For the text-containing cell, return its midpoint in (x, y) coordinate format. 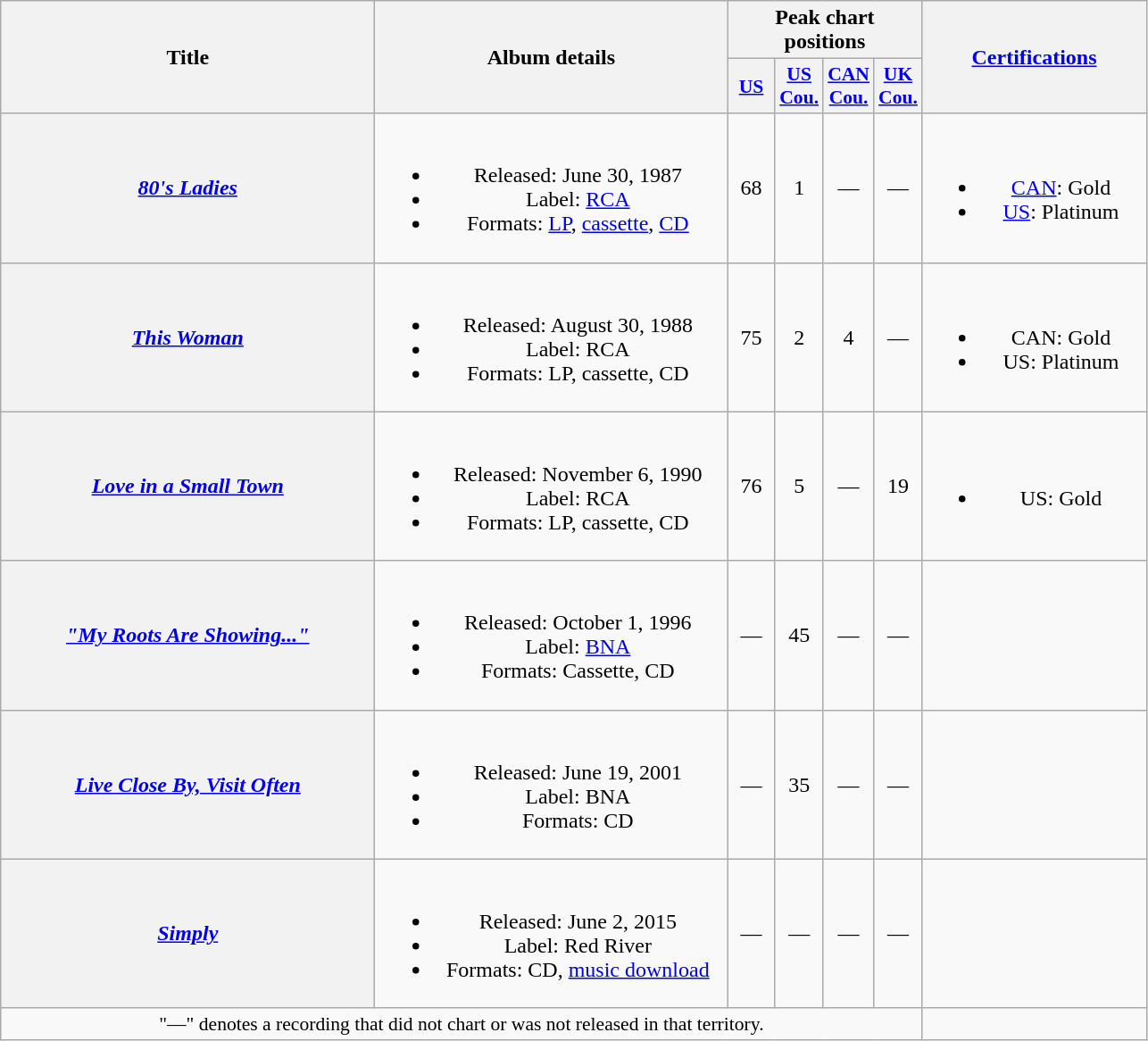
Live Close By, Visit Often (187, 784)
35 (799, 784)
USCou. (799, 86)
Peak chartpositions (825, 30)
Simply (187, 934)
US: Gold (1034, 486)
US (752, 86)
"My Roots Are Showing..." (187, 636)
Title (187, 57)
1 (799, 187)
Released: November 6, 1990Label: RCAFormats: LP, cassette, CD (552, 486)
UKCou. (898, 86)
This Woman (187, 337)
Certifications (1034, 57)
45 (799, 636)
68 (752, 187)
Released: June 30, 1987Label: RCAFormats: LP, cassette, CD (552, 187)
4 (848, 337)
"—" denotes a recording that did not chart or was not released in that territory. (462, 1024)
Love in a Small Town (187, 486)
19 (898, 486)
5 (799, 486)
Released: August 30, 1988Label: RCAFormats: LP, cassette, CD (552, 337)
Released: October 1, 1996Label: BNAFormats: Cassette, CD (552, 636)
Released: June 19, 2001Label: BNAFormats: CD (552, 784)
75 (752, 337)
Released: June 2, 2015Label: Red RiverFormats: CD, music download (552, 934)
CANCou. (848, 86)
2 (799, 337)
80's Ladies (187, 187)
76 (752, 486)
Album details (552, 57)
